Detect which cell encompasses the target text, then output its [X, Y] center coordinate. 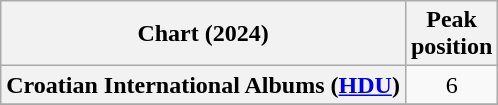
Croatian International Albums (HDU) [204, 85]
Chart (2024) [204, 34]
Peakposition [451, 34]
6 [451, 85]
